Detect which cell encompasses the target text, then output its [X, Y] center coordinate. 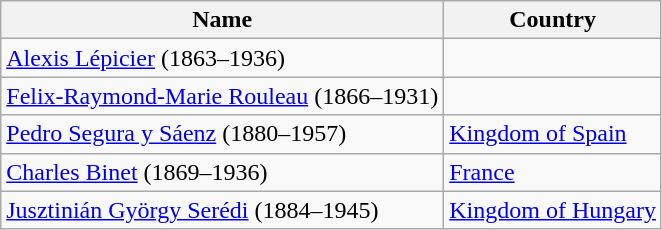
Pedro Segura y Sáenz (1880–1957) [222, 134]
Felix-Raymond-Marie Rouleau (1866–1931) [222, 96]
Kingdom of Hungary [553, 210]
Alexis Lépicier (1863–1936) [222, 58]
Name [222, 20]
Kingdom of Spain [553, 134]
Charles Binet (1869–1936) [222, 172]
Country [553, 20]
Jusztinián György Serédi (1884–1945) [222, 210]
France [553, 172]
